For the text-containing cell, return its midpoint in (x, y) coordinate format. 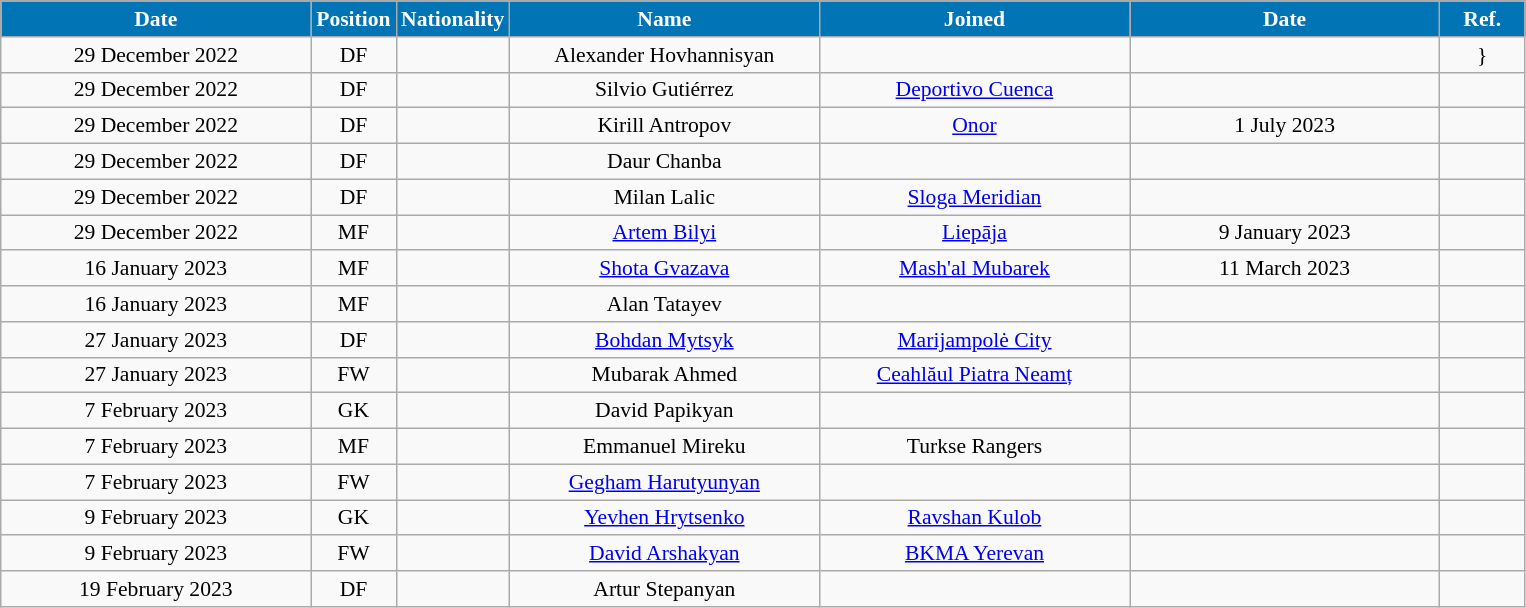
} (1482, 55)
Shota Gvazava (664, 269)
Marijampolė City (974, 340)
Mash'al Mubarek (974, 269)
Turkse Rangers (974, 447)
Mubarak Ahmed (664, 375)
Alan Tatayev (664, 304)
Gegham Harutyunyan (664, 482)
Daur Chanba (664, 162)
Nationality (452, 19)
Ref. (1482, 19)
Position (354, 19)
David Arshakyan (664, 554)
Milan Lalic (664, 197)
BKMA Yerevan (974, 554)
Emmanuel Mireku (664, 447)
9 January 2023 (1285, 233)
David Papikyan (664, 411)
19 February 2023 (156, 589)
Joined (974, 19)
Name (664, 19)
11 March 2023 (1285, 269)
Artem Bilyi (664, 233)
Liepāja (974, 233)
Ceahlăul Piatra Neamț (974, 375)
Silvio Gutiérrez (664, 90)
Yevhen Hrytsenko (664, 518)
Sloga Meridian (974, 197)
Kirill Antropov (664, 126)
Artur Stepanyan (664, 589)
1 July 2023 (1285, 126)
Bohdan Mytsyk (664, 340)
Onor (974, 126)
Ravshan Kulob (974, 518)
Alexander Hovhannisyan (664, 55)
Deportivo Cuenca (974, 90)
